Extract the [X, Y] coordinate from the center of the cell holding the provided text.  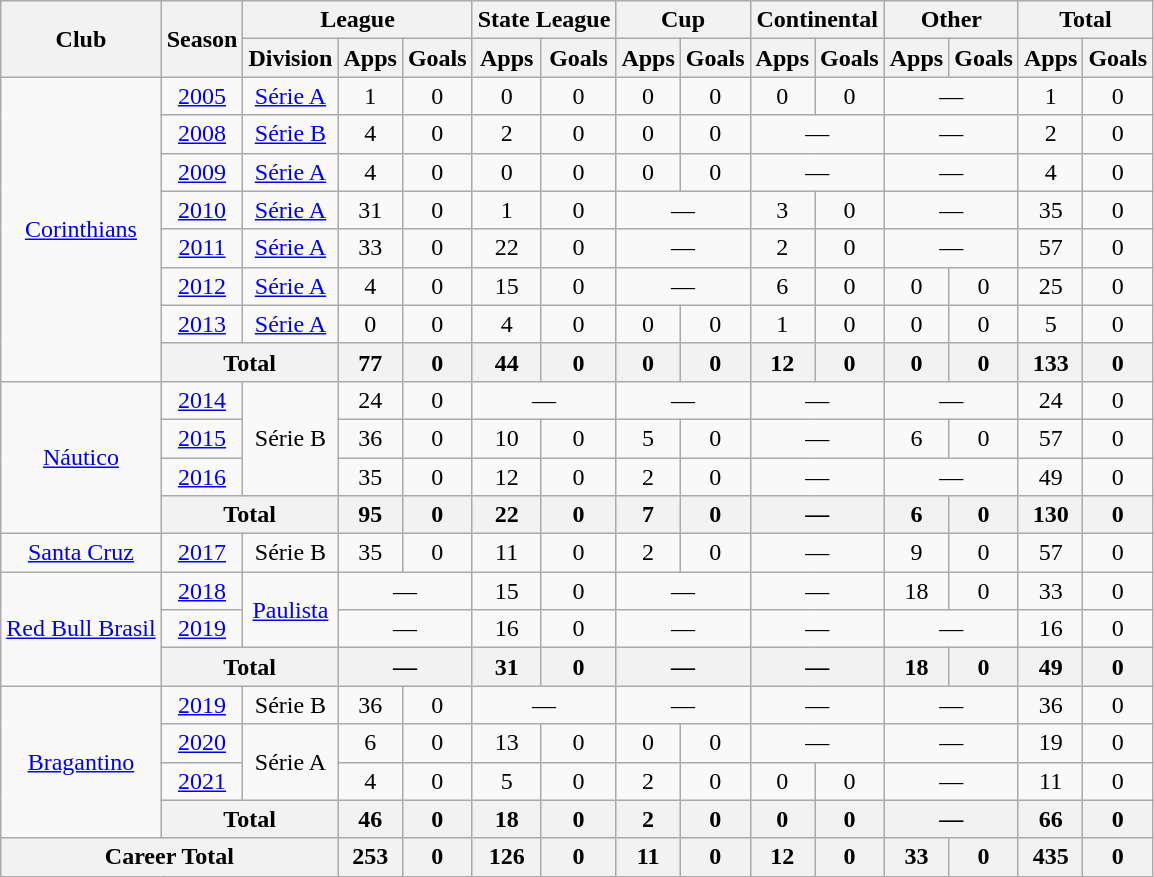
State League [544, 20]
435 [1050, 857]
25 [1050, 286]
130 [1050, 515]
Paulista [290, 610]
2014 [202, 400]
2015 [202, 438]
2013 [202, 324]
253 [370, 857]
3 [782, 210]
126 [506, 857]
13 [506, 743]
133 [1050, 362]
95 [370, 515]
Club [81, 39]
Corinthians [81, 229]
Bragantino [81, 762]
Career Total [170, 857]
Continental [817, 20]
Other [951, 20]
Cup [683, 20]
2005 [202, 96]
9 [916, 553]
66 [1050, 819]
46 [370, 819]
2017 [202, 553]
77 [370, 362]
Red Bull Brasil [81, 629]
2010 [202, 210]
44 [506, 362]
2021 [202, 781]
2012 [202, 286]
2011 [202, 248]
7 [648, 515]
2018 [202, 591]
2008 [202, 134]
2009 [202, 172]
2020 [202, 743]
19 [1050, 743]
Santa Cruz [81, 553]
Division [290, 58]
League [358, 20]
2016 [202, 477]
10 [506, 438]
Náutico [81, 457]
Season [202, 39]
